For the text-containing cell, return its midpoint in (X, Y) coordinate format. 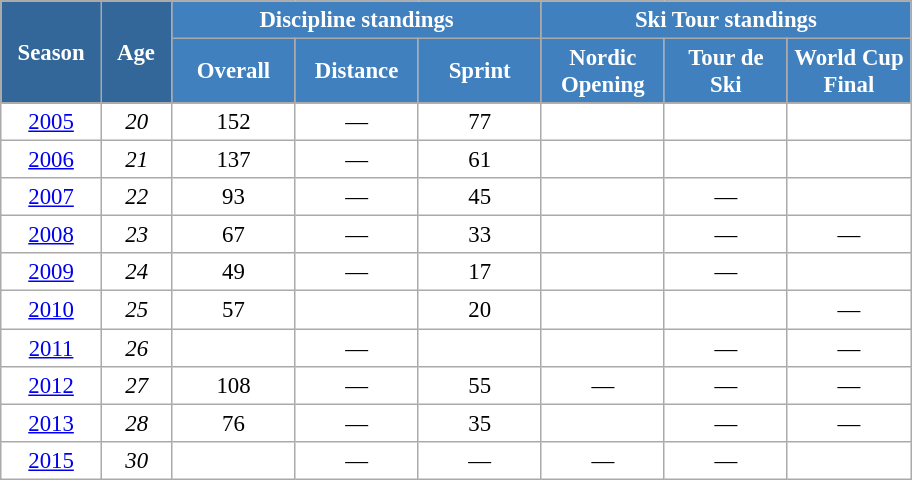
Age (136, 52)
21 (136, 160)
45 (480, 197)
24 (136, 273)
77 (480, 122)
Ski Tour standings (726, 20)
Sprint (480, 72)
76 (234, 423)
Tour deSki (726, 72)
30 (136, 460)
55 (480, 385)
57 (234, 310)
61 (480, 160)
2010 (52, 310)
2006 (52, 160)
25 (136, 310)
27 (136, 385)
Overall (234, 72)
2007 (52, 197)
35 (480, 423)
NordicOpening (602, 72)
108 (234, 385)
Distance (356, 72)
67 (234, 235)
33 (480, 235)
2005 (52, 122)
2009 (52, 273)
Season (52, 52)
28 (136, 423)
93 (234, 197)
2013 (52, 423)
23 (136, 235)
2011 (52, 348)
Discipline standings (356, 20)
17 (480, 273)
26 (136, 348)
2012 (52, 385)
22 (136, 197)
2015 (52, 460)
49 (234, 273)
152 (234, 122)
137 (234, 160)
2008 (52, 235)
World CupFinal (848, 72)
